Pinpoint the cell where the given text exists, returning its (x, y) midpoint coordinate. 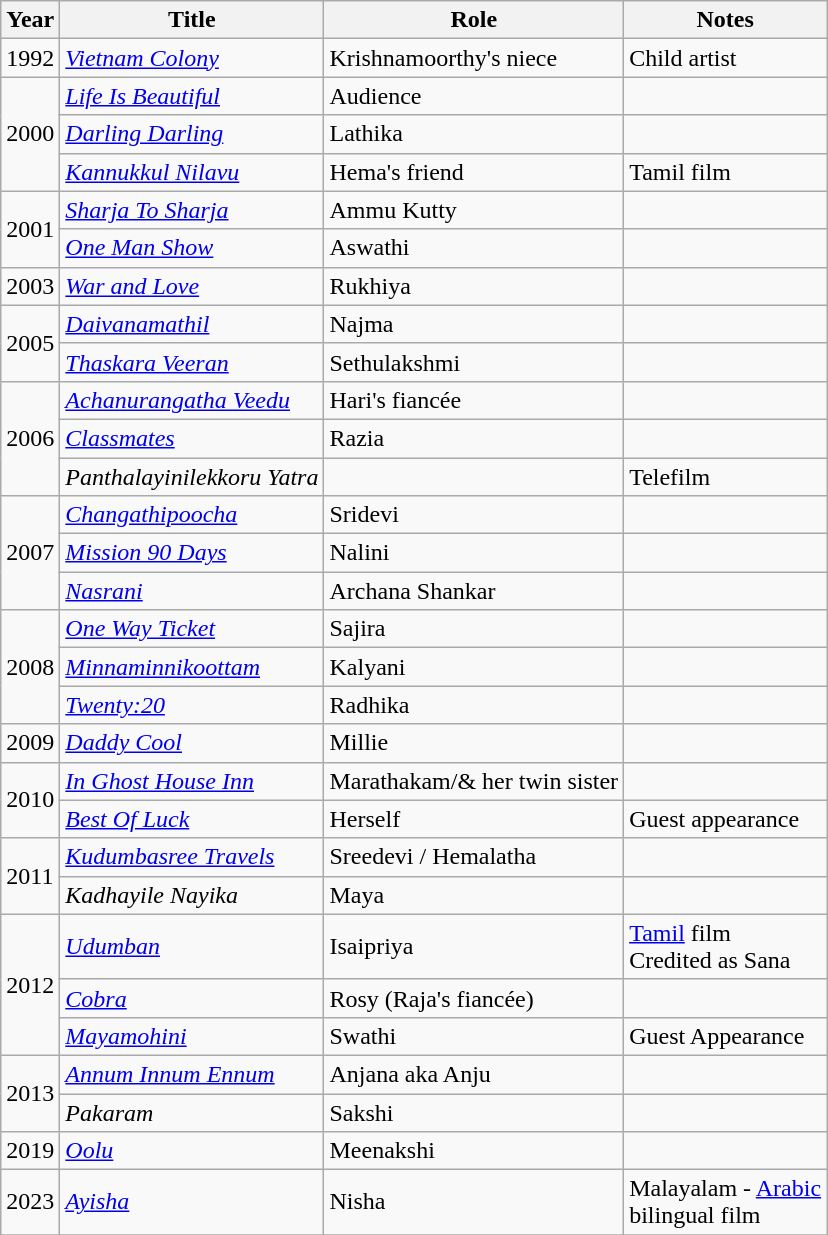
Radhika (474, 705)
Guest Appearance (726, 1036)
2007 (30, 553)
Twenty:20 (192, 705)
Rosy (Raja's fiancée) (474, 998)
Tamil film (726, 172)
Oolu (192, 1151)
Tamil filmCredited as Sana (726, 946)
War and Love (192, 286)
Ammu Kutty (474, 210)
Ayisha (192, 1202)
Kannukkul Nilavu (192, 172)
2008 (30, 667)
Kadhayile Nayika (192, 895)
Year (30, 20)
Sethulakshmi (474, 362)
Hari's fiancée (474, 400)
Mission 90 Days (192, 553)
Malayalam - Arabic bilingual film (726, 1202)
2023 (30, 1202)
Sakshi (474, 1113)
Changathipoocha (192, 515)
2000 (30, 134)
Nasrani (192, 591)
In Ghost House Inn (192, 781)
Telefilm (726, 477)
Notes (726, 20)
Kalyani (474, 667)
Anjana aka Anju (474, 1074)
2001 (30, 229)
Annum Innum Ennum (192, 1074)
Classmates (192, 438)
Udumban (192, 946)
Audience (474, 96)
Daivanamathil (192, 324)
Thaskara Veeran (192, 362)
Minnaminnikoottam (192, 667)
Panthalayinilekkoru Yatra (192, 477)
Maya (474, 895)
Achanurangatha Veedu (192, 400)
Daddy Cool (192, 743)
Archana Shankar (474, 591)
Isaipriya (474, 946)
1992 (30, 58)
Marathakam/& her twin sister (474, 781)
Sreedevi / Hemalatha (474, 857)
Darling Darling (192, 134)
Guest appearance (726, 819)
2019 (30, 1151)
Cobra (192, 998)
Nisha (474, 1202)
Mayamohini (192, 1036)
2003 (30, 286)
2010 (30, 800)
Najma (474, 324)
Nalini (474, 553)
2011 (30, 876)
Aswathi (474, 248)
2009 (30, 743)
Sharja To Sharja (192, 210)
2012 (30, 984)
Hema's friend (474, 172)
Sajira (474, 629)
Best Of Luck (192, 819)
Sridevi (474, 515)
Kudumbasree Travels (192, 857)
Rukhiya (474, 286)
Role (474, 20)
One Way Ticket (192, 629)
Swathi (474, 1036)
2005 (30, 343)
Lathika (474, 134)
Title (192, 20)
Child artist (726, 58)
Pakaram (192, 1113)
Krishnamoorthy's niece (474, 58)
One Man Show (192, 248)
Meenakshi (474, 1151)
Razia (474, 438)
Vietnam Colony (192, 58)
2013 (30, 1093)
Millie (474, 743)
Herself (474, 819)
Life Is Beautiful (192, 96)
2006 (30, 438)
